Capture the cell that displays the provided text and extract its [X, Y] central coordinate. 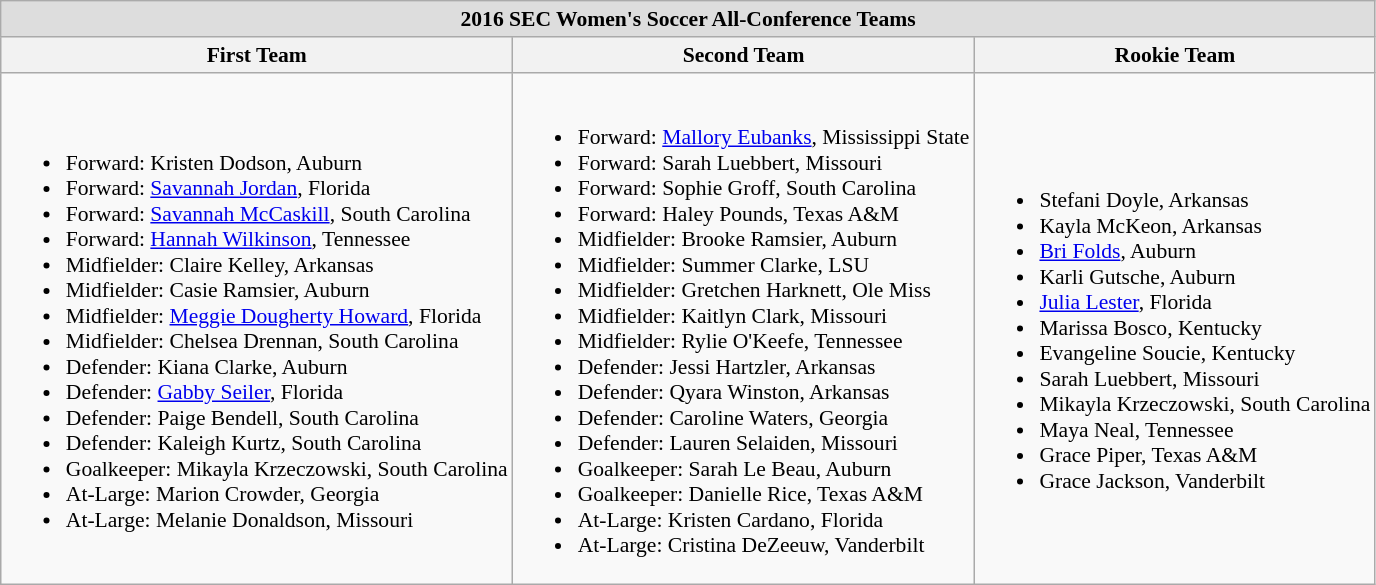
First Team [257, 55]
Rookie Team [1174, 55]
2016 SEC Women's Soccer All-Conference Teams [688, 19]
Second Team [744, 55]
